Detect which cell encompasses the target text, then output its (X, Y) center coordinate. 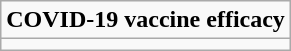
COVID-19 vaccine efficacy (146, 20)
